Identify which cell holds the provided text, then report its [x, y] central coordinate. 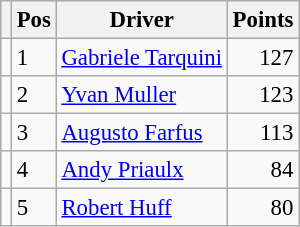
123 [262, 95]
127 [262, 58]
2 [34, 95]
Robert Huff [142, 208]
Gabriele Tarquini [142, 58]
84 [262, 170]
113 [262, 133]
3 [34, 133]
Driver [142, 20]
Points [262, 20]
5 [34, 208]
1 [34, 58]
Andy Priaulx [142, 170]
Pos [34, 20]
4 [34, 170]
80 [262, 208]
Yvan Muller [142, 95]
Augusto Farfus [142, 133]
